Determine the (X, Y) coordinate at the center of the cell enclosing the given text.  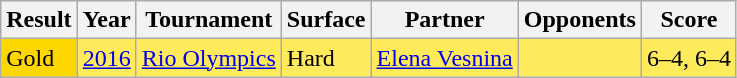
Partner (444, 20)
2016 (106, 58)
Surface (326, 20)
Year (106, 20)
Score (688, 20)
Gold (39, 58)
Tournament (208, 20)
Result (39, 20)
Rio Olympics (208, 58)
Elena Vesnina (444, 58)
Opponents (580, 20)
Hard (326, 58)
6–4, 6–4 (688, 58)
